Provide the (X, Y) coordinate of the cell's center where the given text is located.  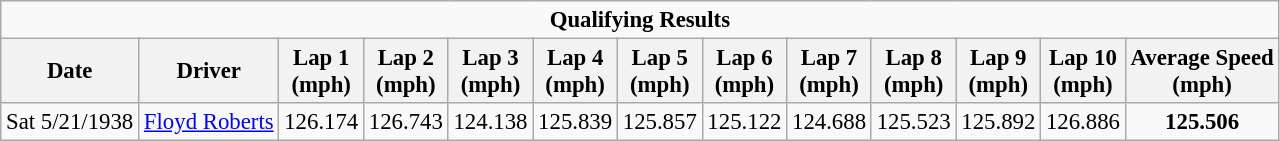
125.839 (576, 122)
124.138 (490, 122)
Lap 3(mph) (490, 72)
Lap 1(mph) (322, 72)
125.892 (998, 122)
Lap 2(mph) (406, 72)
126.886 (1084, 122)
Lap 5(mph) (660, 72)
125.523 (914, 122)
126.743 (406, 122)
Lap 10(mph) (1084, 72)
125.506 (1202, 122)
Lap 8(mph) (914, 72)
Lap 7(mph) (830, 72)
125.857 (660, 122)
Lap 9(mph) (998, 72)
Date (70, 72)
124.688 (830, 122)
Lap 6(mph) (744, 72)
Qualifying Results (640, 20)
Average Speed(mph) (1202, 72)
Floyd Roberts (209, 122)
Driver (209, 72)
126.174 (322, 122)
Lap 4(mph) (576, 72)
125.122 (744, 122)
Sat 5/21/1938 (70, 122)
